For the text-containing cell, return its midpoint in [X, Y] coordinate format. 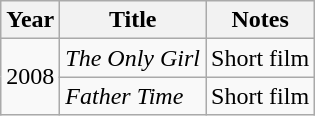
The Only Girl [133, 58]
Notes [260, 20]
Father Time [133, 96]
2008 [30, 77]
Title [133, 20]
Year [30, 20]
